Return [x, y] of the center of cell containing provided text 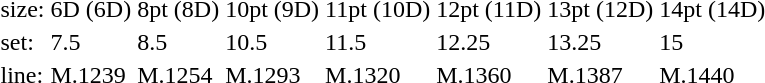
8.5 [178, 42]
13.25 [600, 42]
10.5 [272, 42]
7.5 [91, 42]
11.5 [378, 42]
12.25 [489, 42]
